Search for the cell housing the specified text and yield its (x, y) center coordinate. 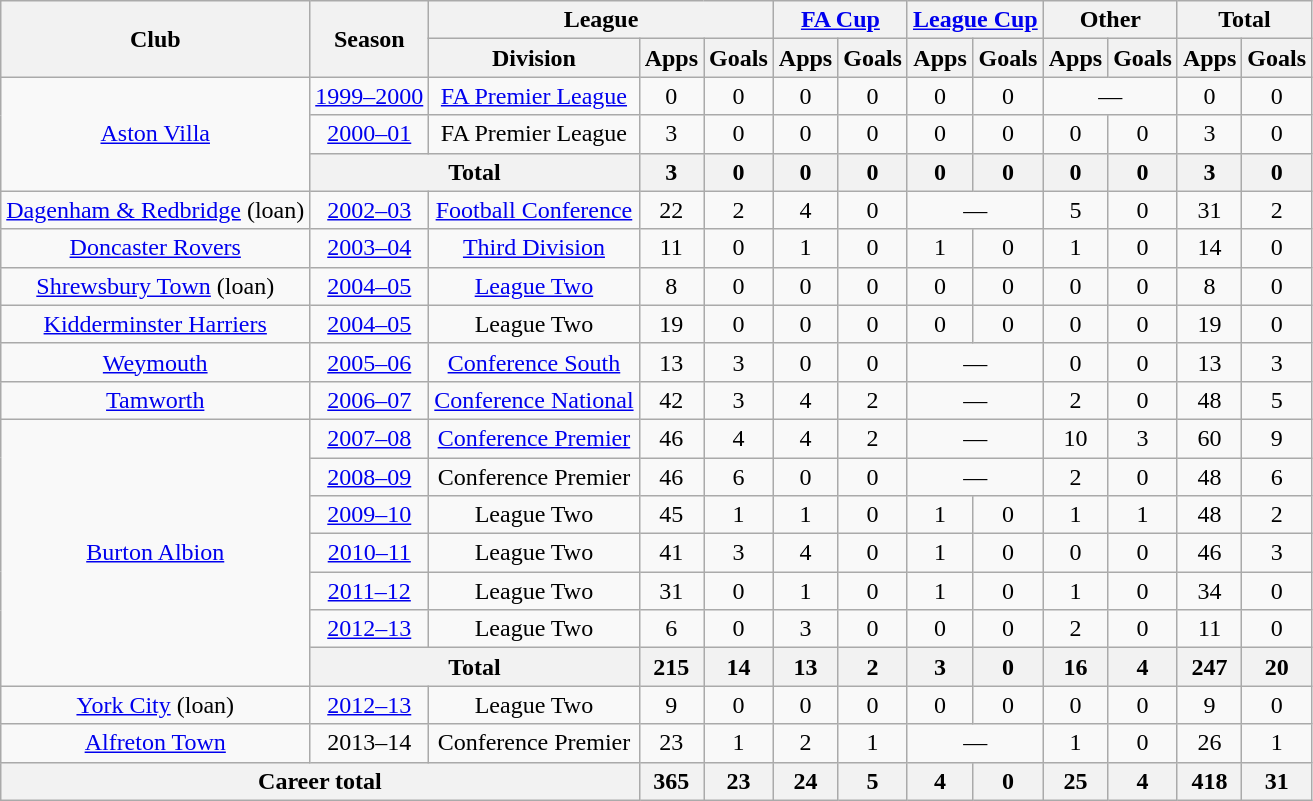
Career total (320, 781)
25 (1075, 781)
418 (1209, 781)
16 (1075, 667)
2013–14 (370, 743)
Aston Villa (156, 134)
Shrewsbury Town (loan) (156, 286)
Division (534, 58)
League (601, 20)
60 (1209, 438)
2007–08 (370, 438)
Other (1110, 20)
Weymouth (156, 362)
45 (671, 515)
2002–03 (370, 210)
2010–11 (370, 553)
1999–2000 (370, 96)
41 (671, 553)
2000–01 (370, 134)
League Cup (975, 20)
FA Cup (840, 20)
Doncaster Rovers (156, 248)
24 (805, 781)
York City (loan) (156, 705)
42 (671, 400)
34 (1209, 591)
2011–12 (370, 591)
Alfreton Town (156, 743)
2008–09 (370, 477)
365 (671, 781)
Third Division (534, 248)
2005–06 (370, 362)
Kidderminster Harriers (156, 324)
26 (1209, 743)
20 (1277, 667)
Club (156, 39)
Season (370, 39)
Football Conference (534, 210)
22 (671, 210)
215 (671, 667)
2006–07 (370, 400)
2003–04 (370, 248)
Dagenham & Redbridge (loan) (156, 210)
Conference South (534, 362)
10 (1075, 438)
2009–10 (370, 515)
Burton Albion (156, 552)
Tamworth (156, 400)
Conference National (534, 400)
247 (1209, 667)
